Return [x, y] of the center of cell containing provided text 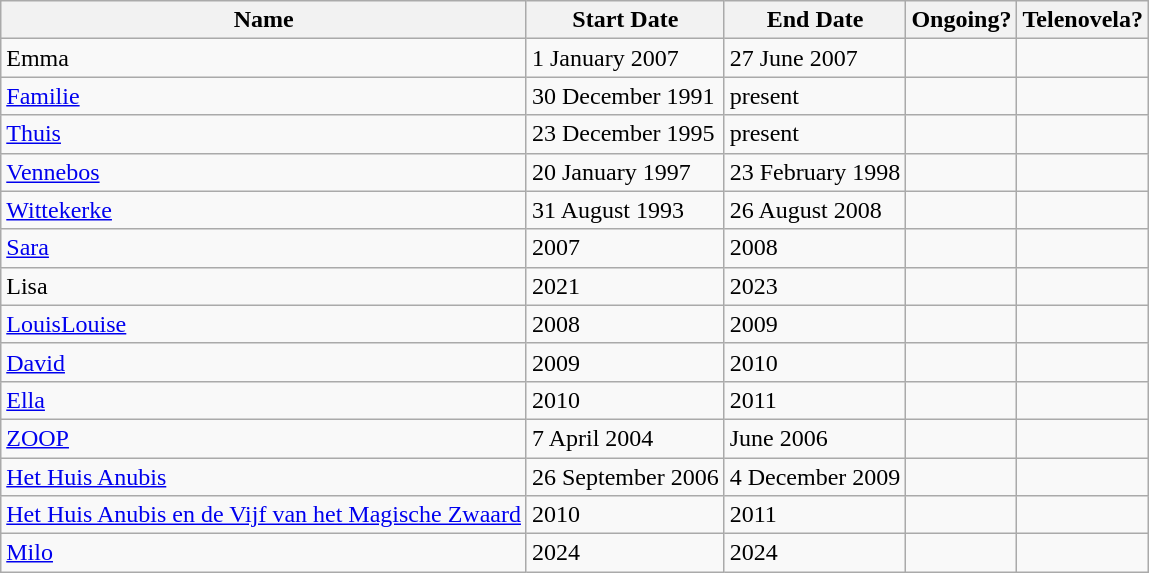
Familie [264, 96]
Emma [264, 58]
End Date [815, 20]
31 August 1993 [625, 210]
Telenovela? [1083, 20]
ZOOP [264, 438]
Wittekerke [264, 210]
4 December 2009 [815, 477]
7 April 2004 [625, 438]
27 June 2007 [815, 58]
Name [264, 20]
David [264, 362]
Start Date [625, 20]
June 2006 [815, 438]
LouisLouise [264, 324]
20 January 1997 [625, 172]
26 September 2006 [625, 477]
Ella [264, 400]
Het Huis Anubis [264, 477]
Milo [264, 553]
Het Huis Anubis en de Vijf van het Magische Zwaard [264, 515]
Lisa [264, 286]
Ongoing? [962, 20]
23 December 1995 [625, 134]
Thuis [264, 134]
1 January 2007 [625, 58]
26 August 2008 [815, 210]
2021 [625, 286]
2023 [815, 286]
Vennebos [264, 172]
Sara [264, 248]
2007 [625, 248]
23 February 1998 [815, 172]
30 December 1991 [625, 96]
